Return [x, y] of the center of cell containing provided text 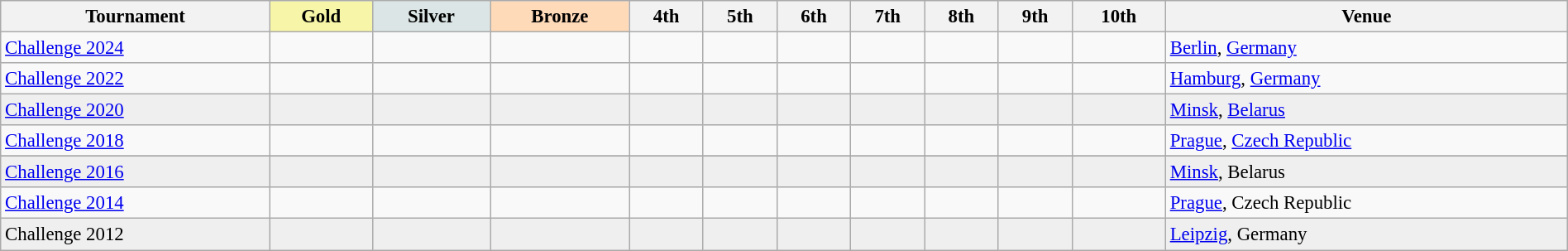
10th [1118, 17]
Challenge 2020 [136, 110]
Challenge 2014 [136, 203]
Challenge 2018 [136, 141]
Silver [432, 17]
Bronze [560, 17]
7th [888, 17]
Gold [321, 17]
8th [961, 17]
Leipzig, Germany [1366, 234]
4th [667, 17]
Berlin, Germany [1366, 48]
Challenge 2024 [136, 48]
Venue [1366, 17]
Challenge 2022 [136, 79]
Hamburg, Germany [1366, 79]
Tournament [136, 17]
Challenge 2012 [136, 234]
Challenge 2016 [136, 172]
6th [814, 17]
5th [739, 17]
9th [1035, 17]
